Scan for the cell matching the given text and deliver its [x, y] coordinate at center. 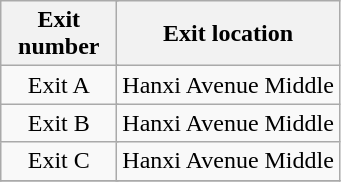
Exit location [228, 34]
Exit A [59, 85]
Exit number [59, 34]
Exit C [59, 161]
Exit B [59, 123]
